Provide the [X, Y] coordinate of the cell's center where the given text is located.  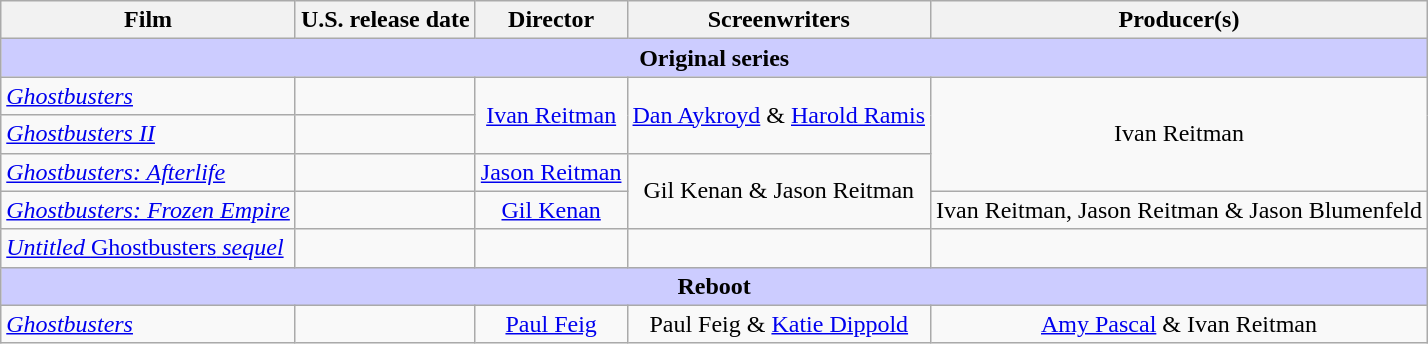
Jason Reitman [551, 172]
Original series [714, 58]
Ghostbusters: Afterlife [148, 172]
Reboot [714, 286]
Gil Kenan [551, 210]
Ghostbusters: Frozen Empire [148, 210]
Untitled Ghostbusters sequel [148, 248]
Dan Aykroyd & Harold Ramis [779, 115]
U.S. release date [385, 20]
Producer(s) [1180, 20]
Gil Kenan & Jason Reitman [779, 191]
Ivan Reitman, Jason Reitman & Jason Blumenfeld [1180, 210]
Film [148, 20]
Screenwriters [779, 20]
Paul Feig [551, 324]
Ghostbusters II [148, 134]
Director [551, 20]
Paul Feig & Katie Dippold [779, 324]
Amy Pascal & Ivan Reitman [1180, 324]
